From the cell containing the given text, extract its center point as [x, y] coordinate. 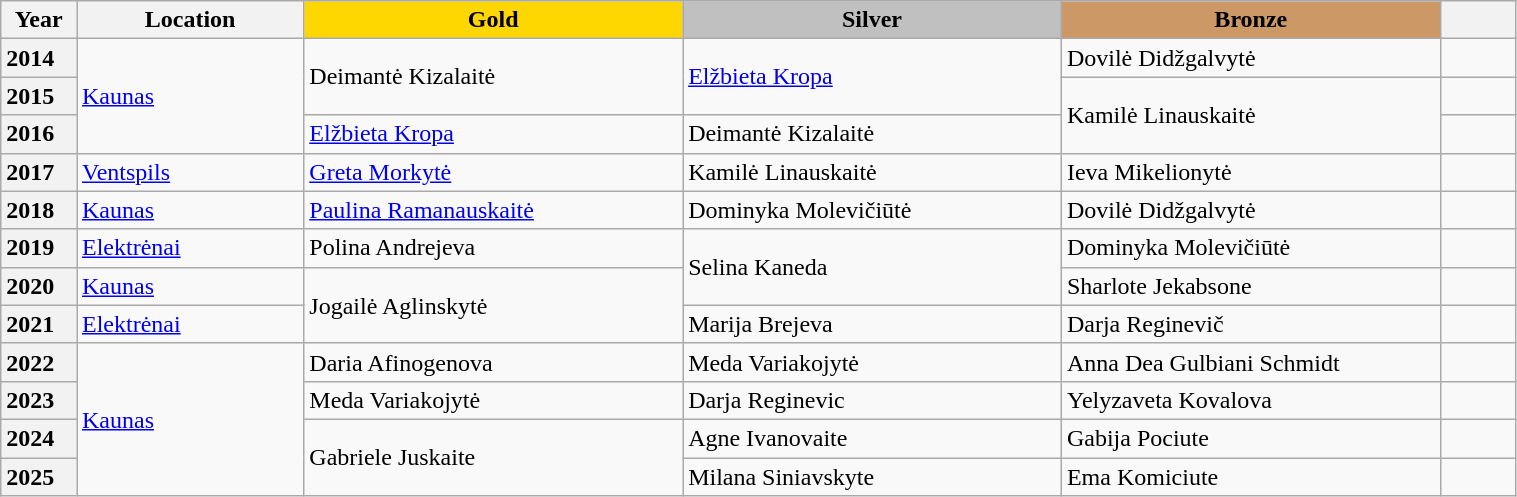
2019 [39, 248]
Bronze [1250, 20]
Greta Morkytė [494, 172]
Gabija Pociute [1250, 438]
Polina Andrejeva [494, 248]
Darja Reginevič [1250, 324]
Milana Siniavskyte [872, 477]
Silver [872, 20]
Paulina Ramanauskaitė [494, 210]
2014 [39, 58]
2023 [39, 400]
Ieva Mikelionytė [1250, 172]
Anna Dea Gulbiani Schmidt [1250, 362]
2016 [39, 134]
2015 [39, 96]
2018 [39, 210]
2024 [39, 438]
Gold [494, 20]
Ventspils [190, 172]
Marija Brejeva [872, 324]
2025 [39, 477]
Sharlote Jekabsone [1250, 286]
Year [39, 20]
Darja Reginevic [872, 400]
Ema Komiciute [1250, 477]
2021 [39, 324]
2020 [39, 286]
Yelyzaveta Kovalova [1250, 400]
2017 [39, 172]
Agne Ivanovaite [872, 438]
Jogailė Aglinskytė [494, 305]
Location [190, 20]
Gabriele Juskaite [494, 457]
Selina Kaneda [872, 267]
2022 [39, 362]
Daria Afinogenova [494, 362]
